Extract the (X, Y) coordinate from the center of the cell holding the provided text.  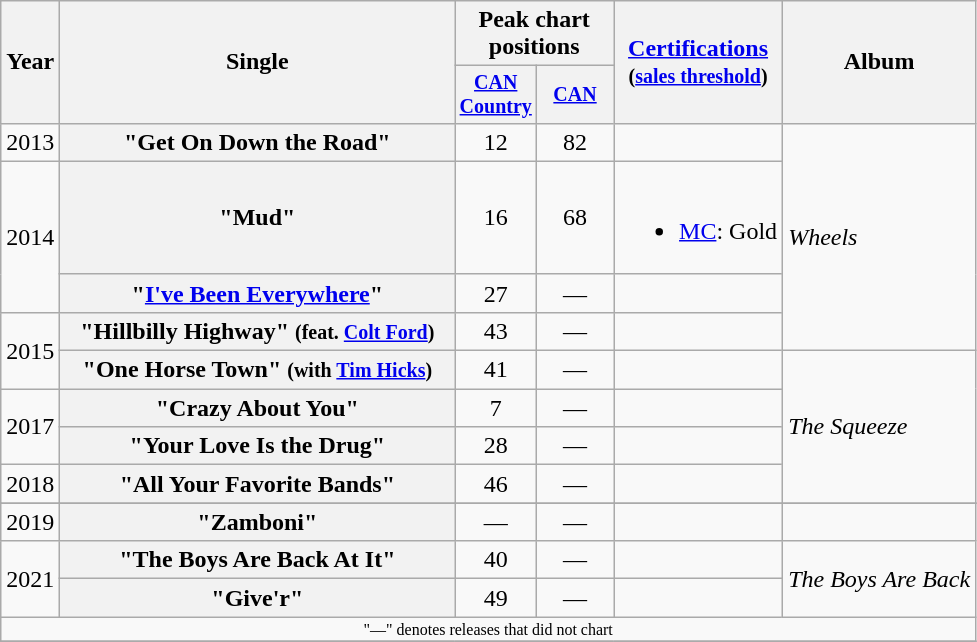
2014 (30, 236)
"Crazy About You" (258, 408)
"One Horse Town" (with Tim Hicks) (258, 370)
"Mud" (258, 218)
"All Your Favorite Bands" (258, 484)
Peak chartpositions (534, 34)
"Get On Down the Road" (258, 142)
16 (496, 218)
2017 (30, 427)
2021 (30, 579)
49 (496, 598)
"Your Love Is the Drug" (258, 446)
Single (258, 62)
Album (880, 62)
Year (30, 62)
The Boys Are Back (880, 579)
2013 (30, 142)
82 (576, 142)
27 (496, 293)
"—" denotes releases that did not chart (488, 629)
Certifications(sales threshold) (698, 62)
Wheels (880, 236)
"Zamboni" (258, 522)
41 (496, 370)
2015 (30, 350)
MC: Gold (698, 218)
"Give'r" (258, 598)
CAN Country (496, 94)
CAN (576, 94)
"I've Been Everywhere" (258, 293)
46 (496, 484)
43 (496, 331)
"The Boys Are Back At It" (258, 560)
"Hillbilly Highway" (feat. Colt Ford) (258, 331)
2018 (30, 484)
68 (576, 218)
12 (496, 142)
7 (496, 408)
The Squeeze (880, 427)
28 (496, 446)
40 (496, 560)
2019 (30, 522)
